Provide the [x, y] coordinate of the cell's center where the given text is located.  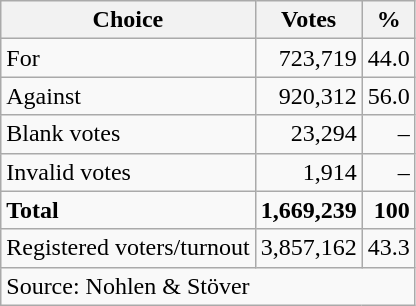
23,294 [308, 134]
Invalid votes [128, 172]
3,857,162 [308, 248]
44.0 [388, 58]
Against [128, 96]
1,914 [308, 172]
For [128, 58]
920,312 [308, 96]
100 [388, 210]
Registered voters/turnout [128, 248]
1,669,239 [308, 210]
56.0 [388, 96]
43.3 [388, 248]
723,719 [308, 58]
Choice [128, 20]
Votes [308, 20]
% [388, 20]
Source: Nohlen & Stöver [208, 286]
Blank votes [128, 134]
Total [128, 210]
